Locate the cell with the specified text and output its (X, Y) center coordinate. 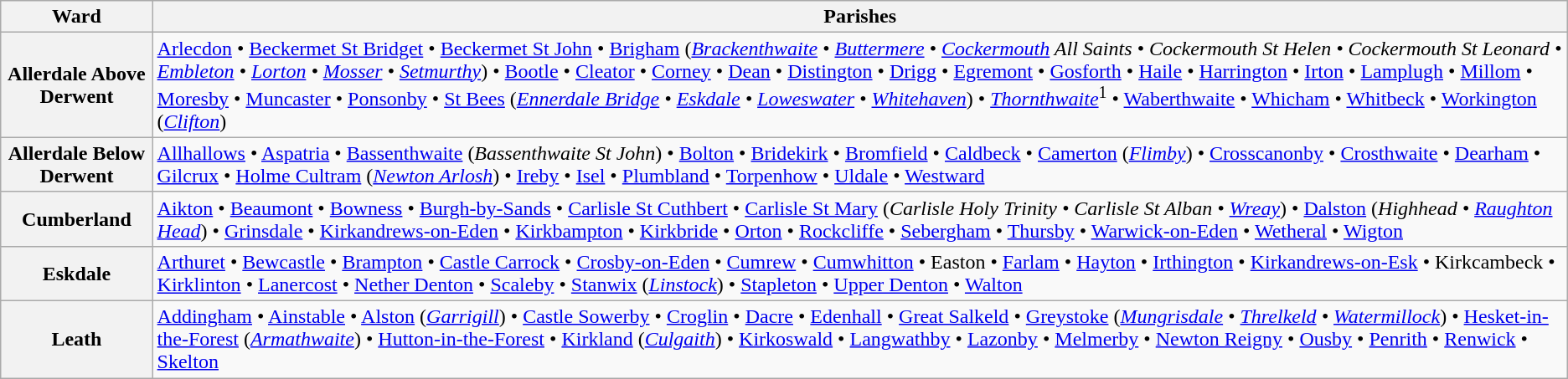
Cumberland (77, 219)
Allerdale Below Derwent (77, 164)
Allerdale Above Derwent (77, 85)
Eskdale (77, 273)
Leath (77, 340)
Parishes (859, 17)
Ward (77, 17)
